Pinpoint the cell where the given text exists, returning its [x, y] midpoint coordinate. 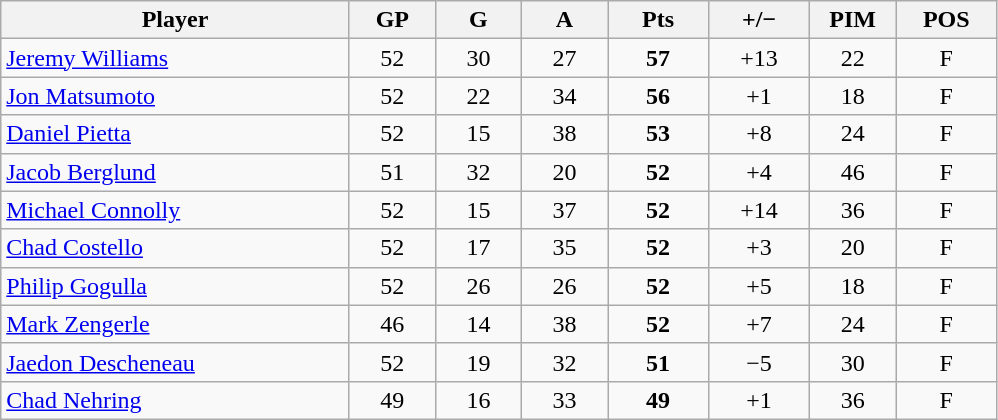
+14 [760, 210]
16 [478, 400]
33 [564, 400]
+7 [760, 324]
17 [478, 248]
19 [478, 362]
+4 [760, 172]
Jeremy Williams [176, 58]
53 [658, 134]
Chad Nehring [176, 400]
35 [564, 248]
+3 [760, 248]
+5 [760, 286]
Player [176, 20]
Daniel Pietta [176, 134]
A [564, 20]
Mark Zengerle [176, 324]
Michael Connolly [176, 210]
PIM [853, 20]
34 [564, 96]
Pts [658, 20]
+8 [760, 134]
+13 [760, 58]
−5 [760, 362]
Jaedon Descheneau [176, 362]
Philip Gogulla [176, 286]
37 [564, 210]
56 [658, 96]
+/− [760, 20]
14 [478, 324]
G [478, 20]
Jon Matsumoto [176, 96]
27 [564, 58]
Jacob Berglund [176, 172]
Chad Costello [176, 248]
57 [658, 58]
POS [946, 20]
GP [392, 20]
